Scan for the cell matching the given text and deliver its [X, Y] coordinate at center. 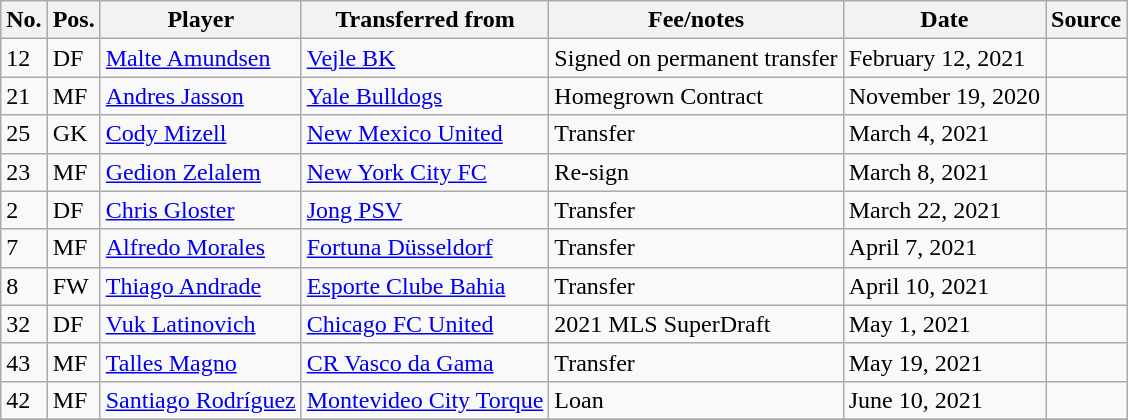
Gedion Zelalem [200, 172]
25 [24, 134]
March 22, 2021 [944, 210]
Jong PSV [425, 210]
43 [24, 362]
Source [1086, 20]
New York City FC [425, 172]
7 [24, 248]
April 10, 2021 [944, 286]
Alfredo Morales [200, 248]
Vejle BK [425, 58]
No. [24, 20]
April 7, 2021 [944, 248]
Esporte Clube Bahia [425, 286]
Homegrown Contract [696, 96]
Signed on permanent transfer [696, 58]
Thiago Andrade [200, 286]
Chicago FC United [425, 324]
May 1, 2021 [944, 324]
42 [24, 400]
Cody Mizell [200, 134]
Chris Gloster [200, 210]
Player [200, 20]
Montevideo City Torque [425, 400]
Vuk Latinovich [200, 324]
GK [74, 134]
Fee/notes [696, 20]
Fortuna Düsseldorf [425, 248]
June 10, 2021 [944, 400]
May 19, 2021 [944, 362]
Re-sign [696, 172]
March 4, 2021 [944, 134]
Date [944, 20]
32 [24, 324]
23 [24, 172]
FW [74, 286]
Pos. [74, 20]
Malte Amundsen [200, 58]
March 8, 2021 [944, 172]
Loan [696, 400]
February 12, 2021 [944, 58]
New Mexico United [425, 134]
21 [24, 96]
Yale Bulldogs [425, 96]
Santiago Rodríguez [200, 400]
8 [24, 286]
12 [24, 58]
2 [24, 210]
Transferred from [425, 20]
November 19, 2020 [944, 96]
Talles Magno [200, 362]
Andres Jasson [200, 96]
2021 MLS SuperDraft [696, 324]
CR Vasco da Gama [425, 362]
